Extract the (x, y) coordinate from the center of the cell holding the provided text.  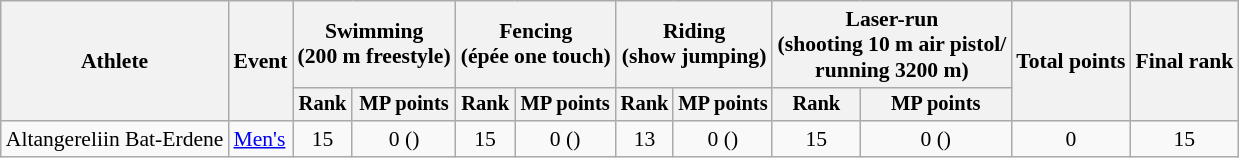
Total points (1070, 61)
Athlete (115, 61)
Final rank (1184, 61)
Riding(show jumping) (694, 44)
Fencing(épée one touch) (536, 44)
13 (645, 139)
Laser-run(shooting 10 m air pistol/running 3200 m) (892, 44)
Altangereliin Bat-Erdene (115, 139)
Event (260, 61)
Men's (260, 139)
Swimming(200 m freestyle) (374, 44)
0 (1070, 139)
